Detect which cell encompasses the target text, then output its [X, Y] center coordinate. 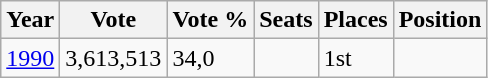
34,0 [210, 58]
Places [356, 20]
1990 [30, 58]
Vote [114, 20]
Year [30, 20]
1st [356, 58]
3,613,513 [114, 58]
Vote % [210, 20]
Position [440, 20]
Seats [286, 20]
